Determine the [X, Y] coordinate at the center of the cell enclosing the given text.  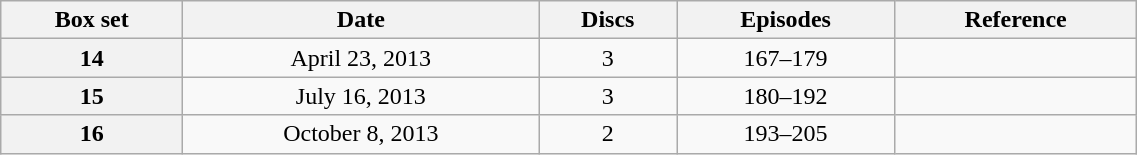
193–205 [786, 134]
Date [361, 20]
15 [92, 96]
167–179 [786, 58]
Discs [608, 20]
Reference [1015, 20]
180–192 [786, 96]
14 [92, 58]
2 [608, 134]
April 23, 2013 [361, 58]
Episodes [786, 20]
16 [92, 134]
Box set [92, 20]
July 16, 2013 [361, 96]
October 8, 2013 [361, 134]
